Output the [X, Y] coordinate of the center of the cell containing the given text.  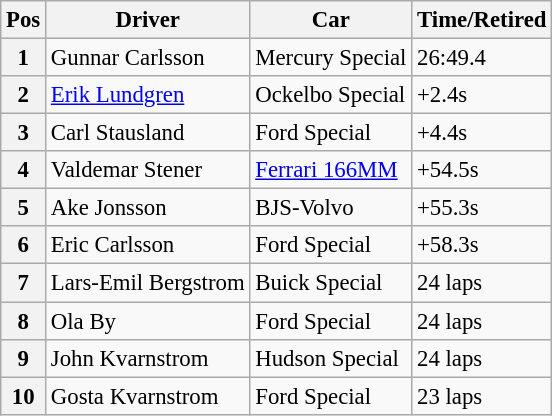
26:49.4 [482, 58]
3 [24, 133]
6 [24, 245]
5 [24, 208]
Pos [24, 20]
Ake Jonsson [148, 208]
23 laps [482, 396]
Hudson Special [331, 358]
Erik Lundgren [148, 95]
Buick Special [331, 283]
Gosta Kvarnstrom [148, 396]
Carl Stausland [148, 133]
Mercury Special [331, 58]
+54.5s [482, 170]
1 [24, 58]
+4.4s [482, 133]
+55.3s [482, 208]
BJS-Volvo [331, 208]
Ola By [148, 321]
Valdemar Stener [148, 170]
Eric Carlsson [148, 245]
+2.4s [482, 95]
Gunnar Carlsson [148, 58]
Car [331, 20]
2 [24, 95]
John Kvarnstrom [148, 358]
10 [24, 396]
9 [24, 358]
Time/Retired [482, 20]
7 [24, 283]
Lars-Emil Bergstrom [148, 283]
+58.3s [482, 245]
8 [24, 321]
Ockelbo Special [331, 95]
4 [24, 170]
Ferrari 166MM [331, 170]
Driver [148, 20]
